Return the (x, y) coordinate for the center point of the cell that contains the specified text.  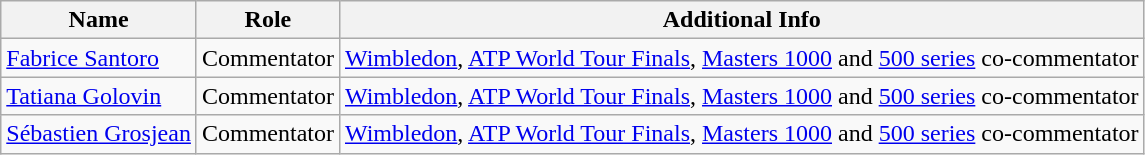
Tatiana Golovin (99, 96)
Fabrice Santoro (99, 58)
Role (268, 20)
Sébastien Grosjean (99, 134)
Name (99, 20)
Additional Info (742, 20)
